From the cell containing the given text, extract its center point as [X, Y] coordinate. 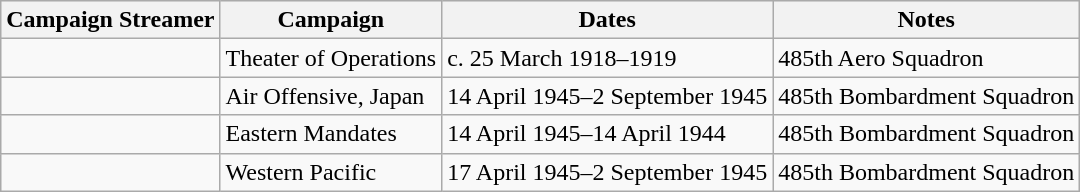
14 April 1945–14 April 1944 [608, 134]
c. 25 March 1918–1919 [608, 58]
17 April 1945–2 September 1945 [608, 172]
Theater of Operations [331, 58]
Air Offensive, Japan [331, 96]
Dates [608, 20]
Campaign Streamer [110, 20]
Eastern Mandates [331, 134]
Campaign [331, 20]
485th Aero Squadron [926, 58]
Notes [926, 20]
14 April 1945–2 September 1945 [608, 96]
Western Pacific [331, 172]
